Search for the cell housing the specified text and yield its [X, Y] center coordinate. 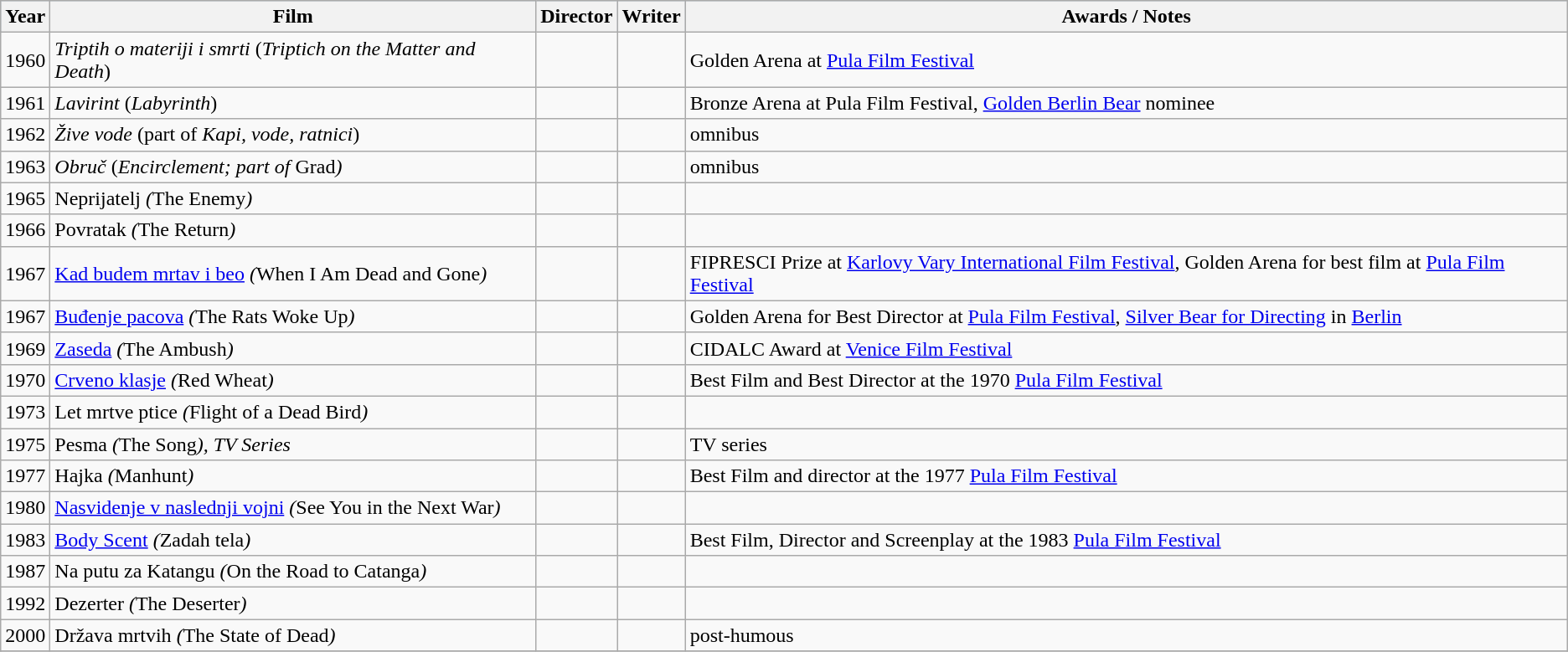
1966 [25, 230]
Best Film, Director and Screenplay at the 1983 Pula Film Festival [1126, 540]
Film [293, 17]
Nasvidenje v naslednji vojni (See You in the Next War) [293, 508]
1992 [25, 603]
1975 [25, 444]
Kad budem mrtav i beo (When I Am Dead and Gone) [293, 273]
Golden Arena for Best Director at Pula Film Festival, Silver Bear for Directing in Berlin [1126, 316]
1980 [25, 508]
Let mrtve ptice (Flight of a Dead Bird) [293, 412]
Best Film and Best Director at the 1970 Pula Film Festival [1126, 380]
1969 [25, 348]
Buđenje pacova (The Rats Woke Up) [293, 316]
Year [25, 17]
Director [576, 17]
1962 [25, 135]
Crveno klasje (Red Wheat) [293, 380]
1965 [25, 198]
Neprijatelj (The Enemy) [293, 198]
Body Scent (Zadah tela) [293, 540]
Država mrtvih (The State of Dead) [293, 635]
Zaseda (The Ambush) [293, 348]
FIPRESCI Prize at Karlovy Vary International Film Festival, Golden Arena for best film at Pula Film Festival [1126, 273]
1987 [25, 572]
1973 [25, 412]
TV series [1126, 444]
Hajka (Manhunt) [293, 476]
CIDALC Award at Venice Film Festival [1126, 348]
Triptih o materiji i smrti (Triptich on the Matter and Death) [293, 60]
Bronze Arena at Pula Film Festival, Golden Berlin Bear nominee [1126, 103]
Awards / Notes [1126, 17]
1977 [25, 476]
Pesma (The Song), TV Series [293, 444]
Golden Arena at Pula Film Festival [1126, 60]
1983 [25, 540]
Povratak (The Return) [293, 230]
1960 [25, 60]
Obruč (Encirclement; part of Grad) [293, 167]
Lavirint (Labyrinth) [293, 103]
1963 [25, 167]
1970 [25, 380]
post-humous [1126, 635]
2000 [25, 635]
Best Film and director at the 1977 Pula Film Festival [1126, 476]
Na putu za Katangu (On the Road to Catanga) [293, 572]
1961 [25, 103]
Writer [652, 17]
Žive vode (part of Kapi, vode, ratnici) [293, 135]
Dezerter (The Deserter) [293, 603]
